Search for the cell housing the specified text and yield its (x, y) center coordinate. 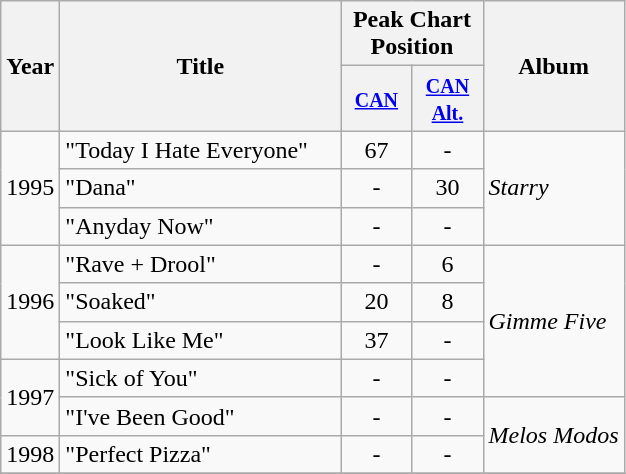
Starry (554, 188)
Melos Modos (554, 435)
Peak Chart Position (412, 34)
Year (30, 66)
"Perfect Pizza" (200, 454)
Album (554, 66)
30 (448, 188)
6 (448, 264)
1997 (30, 397)
"Sick of You" (200, 378)
"Today I Hate Everyone" (200, 150)
37 (376, 340)
8 (448, 302)
CAN (376, 98)
67 (376, 150)
"Soaked" (200, 302)
Gimme Five (554, 321)
1996 (30, 302)
"I've Been Good" (200, 416)
"Rave + Drool" (200, 264)
Title (200, 66)
"Dana" (200, 188)
1995 (30, 188)
"Look Like Me" (200, 340)
1998 (30, 454)
CAN Alt. (448, 98)
"Anyday Now" (200, 226)
20 (376, 302)
